Locate the cell with the specified text and output its [X, Y] center coordinate. 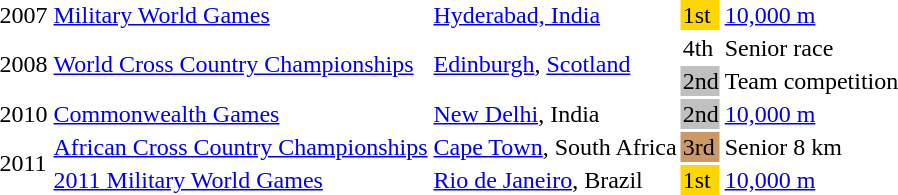
World Cross Country Championships [240, 64]
Military World Games [240, 15]
4th [700, 48]
Edinburgh, Scotland [555, 64]
Hyderabad, India [555, 15]
3rd [700, 147]
New Delhi, India [555, 114]
2011 Military World Games [240, 180]
Commonwealth Games [240, 114]
Rio de Janeiro, Brazil [555, 180]
Cape Town, South Africa [555, 147]
African Cross Country Championships [240, 147]
